Locate the cell with the specified text and output its (x, y) center coordinate. 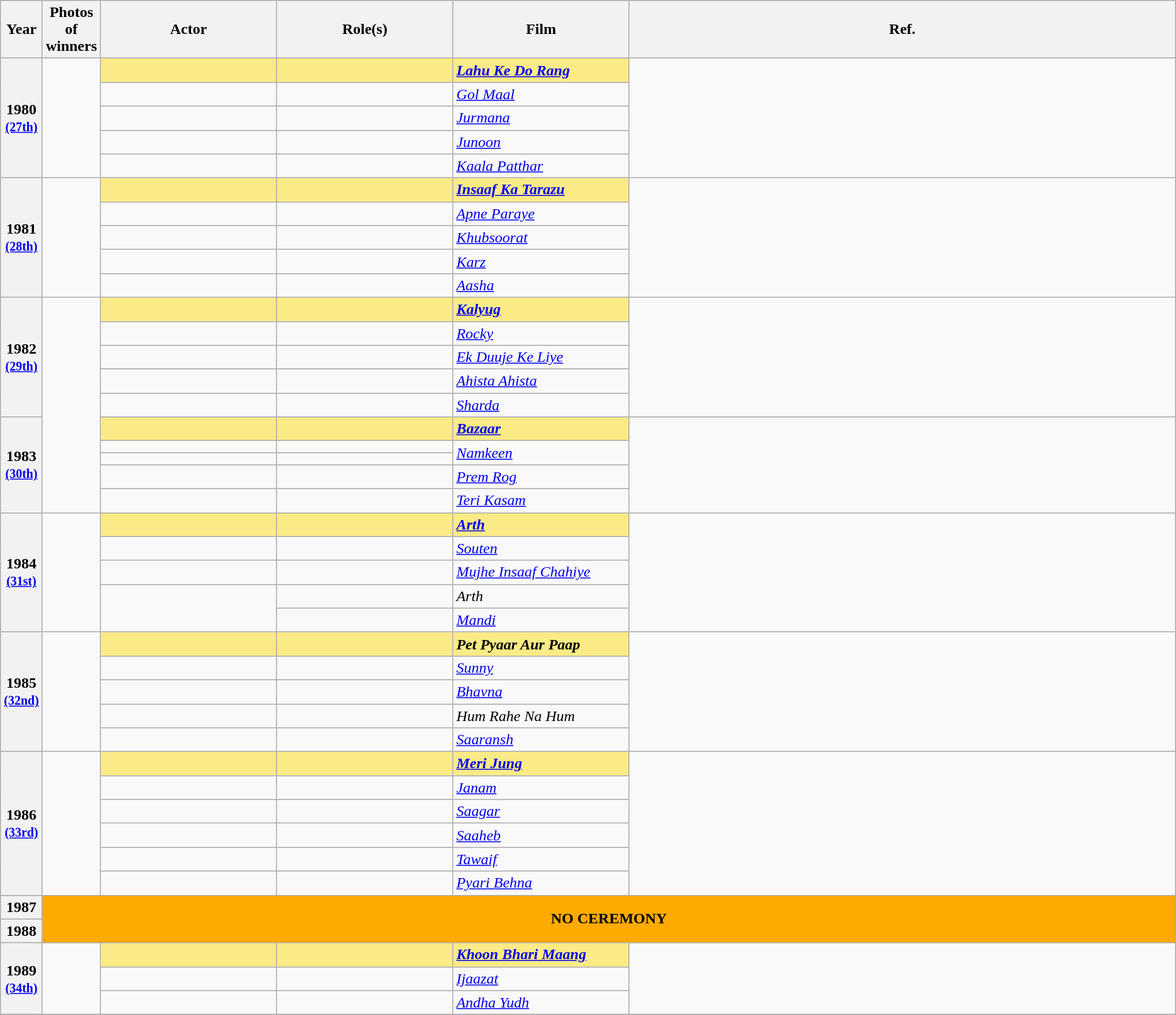
Prem Rog (542, 477)
Ref. (902, 30)
Junoon (542, 142)
Bhavna (542, 692)
Saaheb (542, 835)
Bazaar (542, 429)
Ahista Ahista (542, 381)
Saagar (542, 811)
Aasha (542, 285)
1980 (27th) (21, 118)
Film (542, 30)
Jurmana (542, 118)
Hum Rahe Na Hum (542, 715)
Apne Paraye (542, 214)
Pet Pyaar Aur Paap (542, 644)
Mujhe Insaaf Chahiye (542, 572)
Khubsoorat (542, 237)
Actor (188, 30)
1983 (30th) (21, 465)
Role(s) (364, 30)
Insaaf Ka Tarazu (542, 190)
Namkeen (542, 453)
Souten (542, 548)
Gol Maal (542, 94)
Year (21, 30)
Ijaazat (542, 979)
Saaransh (542, 740)
1984 (31st) (21, 572)
Pyari Behna (542, 883)
Lahu Ke Do Rang (542, 70)
Kaala Patthar (542, 166)
1985 (32nd) (21, 692)
1982 (29th) (21, 357)
Sharda (542, 405)
Tawaif (542, 859)
Janam (542, 788)
NO CEREMONY (609, 919)
Rocky (542, 334)
Andha Yudh (542, 1002)
Khoon Bhari Maang (542, 955)
Karz (542, 261)
1989 (34th) (21, 979)
Ek Duuje Ke Liye (542, 357)
1987 (21, 907)
1981 (28th) (21, 237)
Kalyug (542, 309)
Teri Kasam (542, 501)
Sunny (542, 668)
Mandi (542, 620)
Photos of winners (71, 30)
1988 (21, 931)
1986 (33rd) (21, 823)
Meri Jung (542, 764)
